Detect which cell encompasses the target text, then output its (x, y) center coordinate. 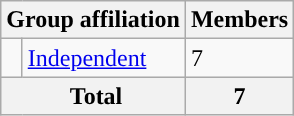
Members (239, 20)
Total (94, 96)
Independent (104, 58)
Group affiliation (94, 20)
